Identify which cell holds the provided text, then report its [X, Y] central coordinate. 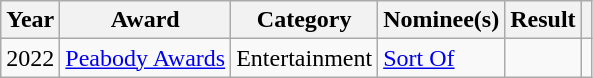
Sort Of [442, 58]
Nominee(s) [442, 20]
Peabody Awards [146, 58]
Year [30, 20]
Category [304, 20]
Entertainment [304, 58]
Result [543, 20]
2022 [30, 58]
Award [146, 20]
